Determine the (x, y) coordinate at the center of the cell enclosing the given text.  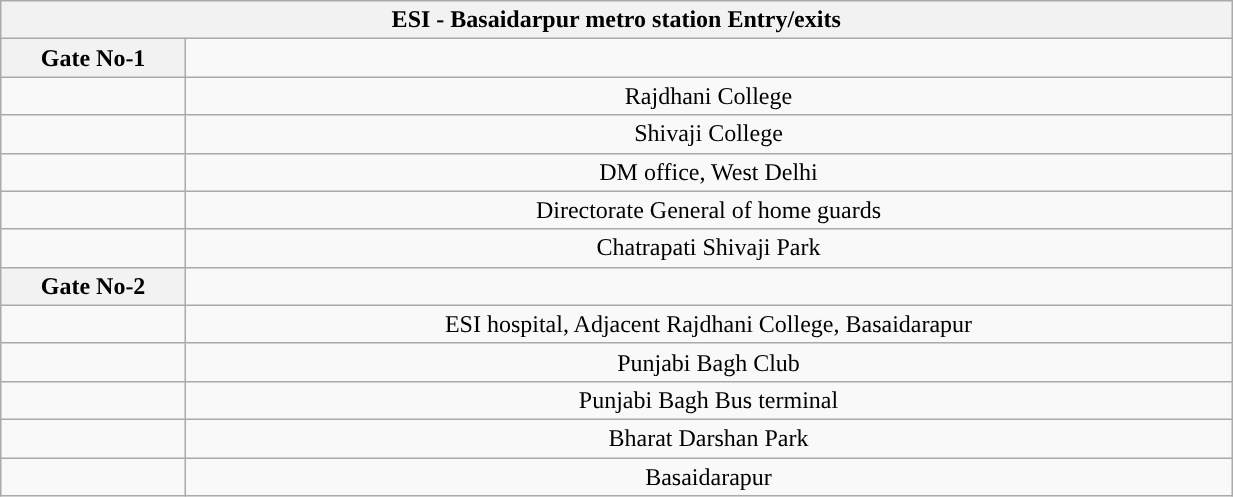
Rajdhani College (708, 96)
Chatrapati Shivaji Park (708, 248)
Basaidarapur (708, 477)
Directorate General of home guards (708, 210)
Gate No-2 (94, 286)
Punjabi Bagh Club (708, 362)
ESI hospital, Adjacent Rajdhani College, Basaidarapur (708, 324)
Gate No-1 (94, 58)
Punjabi Bagh Bus terminal (708, 400)
Bharat Darshan Park (708, 438)
DM office, West Delhi (708, 172)
ESI - Basaidarpur metro station Entry/exits (616, 20)
Shivaji College (708, 134)
